Provide the [X, Y] coordinate of the cell's center where the given text is located.  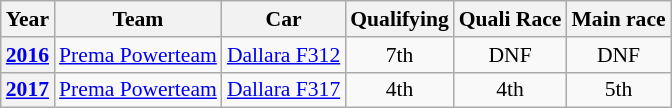
Quali Race [510, 19]
5th [618, 90]
Dallara F312 [284, 55]
Year [28, 19]
2016 [28, 55]
2017 [28, 90]
Qualifying [399, 19]
7th [399, 55]
Main race [618, 19]
Dallara F317 [284, 90]
Car [284, 19]
Team [138, 19]
